Identify which cell holds the provided text, then report its (X, Y) central coordinate. 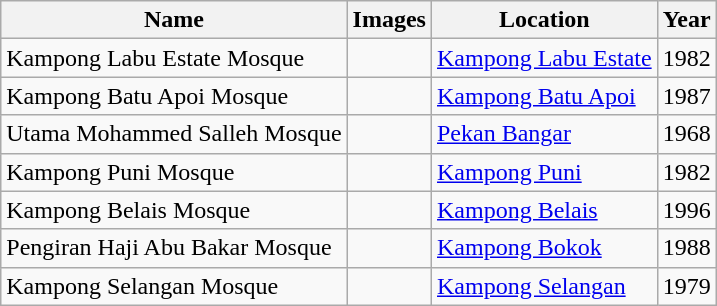
1979 (686, 286)
Kampong Batu Apoi Mosque (174, 96)
Utama Mohammed Salleh Mosque (174, 134)
Kampong Bokok (544, 248)
1987 (686, 96)
Pengiran Haji Abu Bakar Mosque (174, 248)
Kampong Puni Mosque (174, 172)
Kampong Belais Mosque (174, 210)
Kampong Labu Estate (544, 58)
Name (174, 20)
Location (544, 20)
1996 (686, 210)
Year (686, 20)
Kampong Batu Apoi (544, 96)
Kampong Labu Estate Mosque (174, 58)
1968 (686, 134)
Kampong Puni (544, 172)
Kampong Selangan Mosque (174, 286)
Kampong Selangan (544, 286)
Kampong Belais (544, 210)
Pekan Bangar (544, 134)
Images (389, 20)
1988 (686, 248)
